For the text-containing cell, return its midpoint in [X, Y] coordinate format. 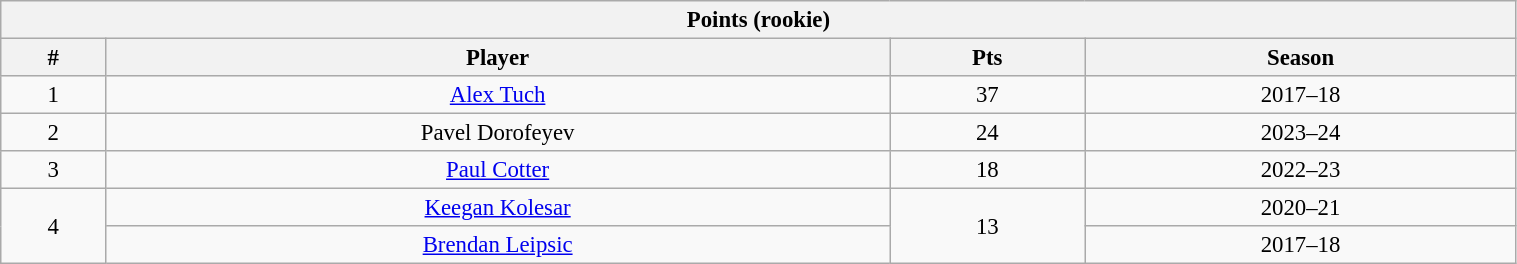
2022–23 [1300, 170]
Paul Cotter [498, 170]
2 [54, 133]
# [54, 58]
Alex Tuch [498, 95]
Brendan Leipsic [498, 245]
Pavel Dorofeyev [498, 133]
2023–24 [1300, 133]
4 [54, 226]
3 [54, 170]
13 [988, 226]
24 [988, 133]
Player [498, 58]
2020–21 [1300, 208]
Pts [988, 58]
Season [1300, 58]
37 [988, 95]
18 [988, 170]
Keegan Kolesar [498, 208]
Points (rookie) [758, 20]
1 [54, 95]
